Output the [x, y] coordinate of the center of the cell containing the given text.  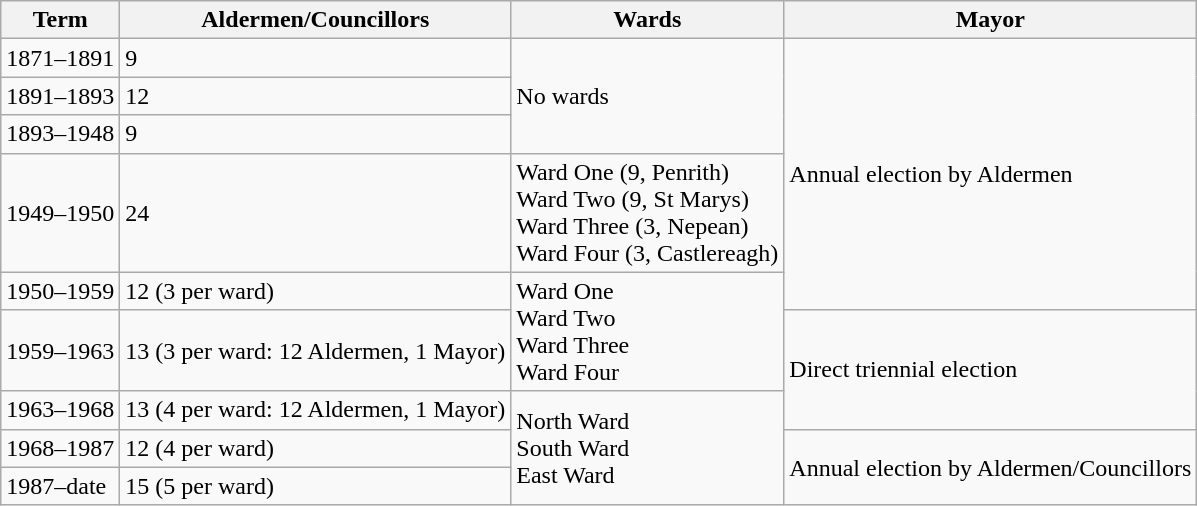
1893–1948 [60, 134]
12 (3 per ward) [316, 291]
Wards [648, 20]
Mayor [990, 20]
1949–1950 [60, 212]
Annual election by Aldermen [990, 174]
No wards [648, 96]
Annual election by Aldermen/Councillors [990, 467]
24 [316, 212]
Ward One (9, Penrith)Ward Two (9, St Marys)Ward Three (3, Nepean)Ward Four (3, Castlereagh) [648, 212]
1968–1987 [60, 448]
1963–1968 [60, 410]
13 (4 per ward: 12 Aldermen, 1 Mayor) [316, 410]
Ward OneWard TwoWard ThreeWard Four [648, 332]
1871–1891 [60, 58]
1987–date [60, 486]
1959–1963 [60, 350]
15 (5 per ward) [316, 486]
Direct triennial election [990, 370]
North WardSouth WardEast Ward [648, 448]
1950–1959 [60, 291]
Term [60, 20]
1891–1893 [60, 96]
13 (3 per ward: 12 Aldermen, 1 Mayor) [316, 350]
Aldermen/Councillors [316, 20]
12 (4 per ward) [316, 448]
12 [316, 96]
